Provide the [X, Y] coordinate of the cell's center where the given text is located.  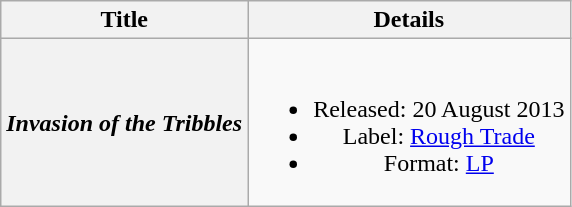
Details [409, 20]
Title [124, 20]
Released: 20 August 2013Label: Rough TradeFormat: LP [409, 122]
Invasion of the Tribbles [124, 122]
